Scan for the cell matching the given text and deliver its (X, Y) coordinate at center. 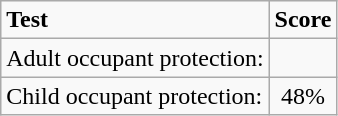
Score (303, 20)
Child occupant protection: (135, 96)
Test (135, 20)
Adult occupant protection: (135, 58)
48% (303, 96)
